Determine the (x, y) coordinate at the center of the cell enclosing the given text.  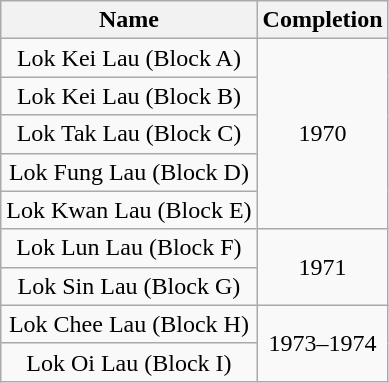
Lok Lun Lau (Block F) (129, 248)
Lok Kei Lau (Block A) (129, 58)
Lok Kwan Lau (Block E) (129, 210)
Completion (322, 20)
Name (129, 20)
Lok Kei Lau (Block B) (129, 96)
Lok Chee Lau (Block H) (129, 324)
1971 (322, 267)
Lok Tak Lau (Block C) (129, 134)
1970 (322, 134)
1973–1974 (322, 343)
Lok Fung Lau (Block D) (129, 172)
Lok Oi Lau (Block I) (129, 362)
Lok Sin Lau (Block G) (129, 286)
